Capture the cell that displays the provided text and extract its (x, y) central coordinate. 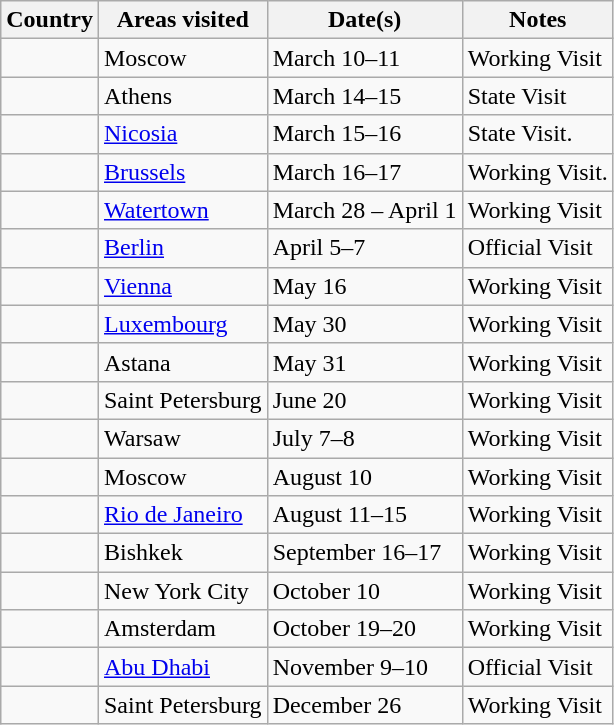
December 26 (364, 705)
Vienna (182, 286)
May 16 (364, 286)
March 10–11 (364, 58)
August 11–15 (364, 515)
State Visit (538, 96)
March 16–17 (364, 172)
August 10 (364, 477)
Country (50, 20)
May 30 (364, 324)
Bishkek (182, 553)
Warsaw (182, 438)
New York City (182, 591)
April 5–7 (364, 248)
Nicosia (182, 134)
November 9–10 (364, 667)
Abu Dhabi (182, 667)
Watertown (182, 210)
October 19–20 (364, 629)
Amsterdam (182, 629)
Astana (182, 362)
July 7–8 (364, 438)
June 20 (364, 400)
Areas visited (182, 20)
Luxembourg (182, 324)
March 15–16 (364, 134)
Berlin (182, 248)
March 28 – April 1 (364, 210)
October 10 (364, 591)
Rio de Janeiro (182, 515)
Athens (182, 96)
Brussels (182, 172)
Working Visit. (538, 172)
State Visit. (538, 134)
March 14–15 (364, 96)
September 16–17 (364, 553)
May 31 (364, 362)
Date(s) (364, 20)
Notes (538, 20)
